From the cell containing the given text, extract its center point as [x, y] coordinate. 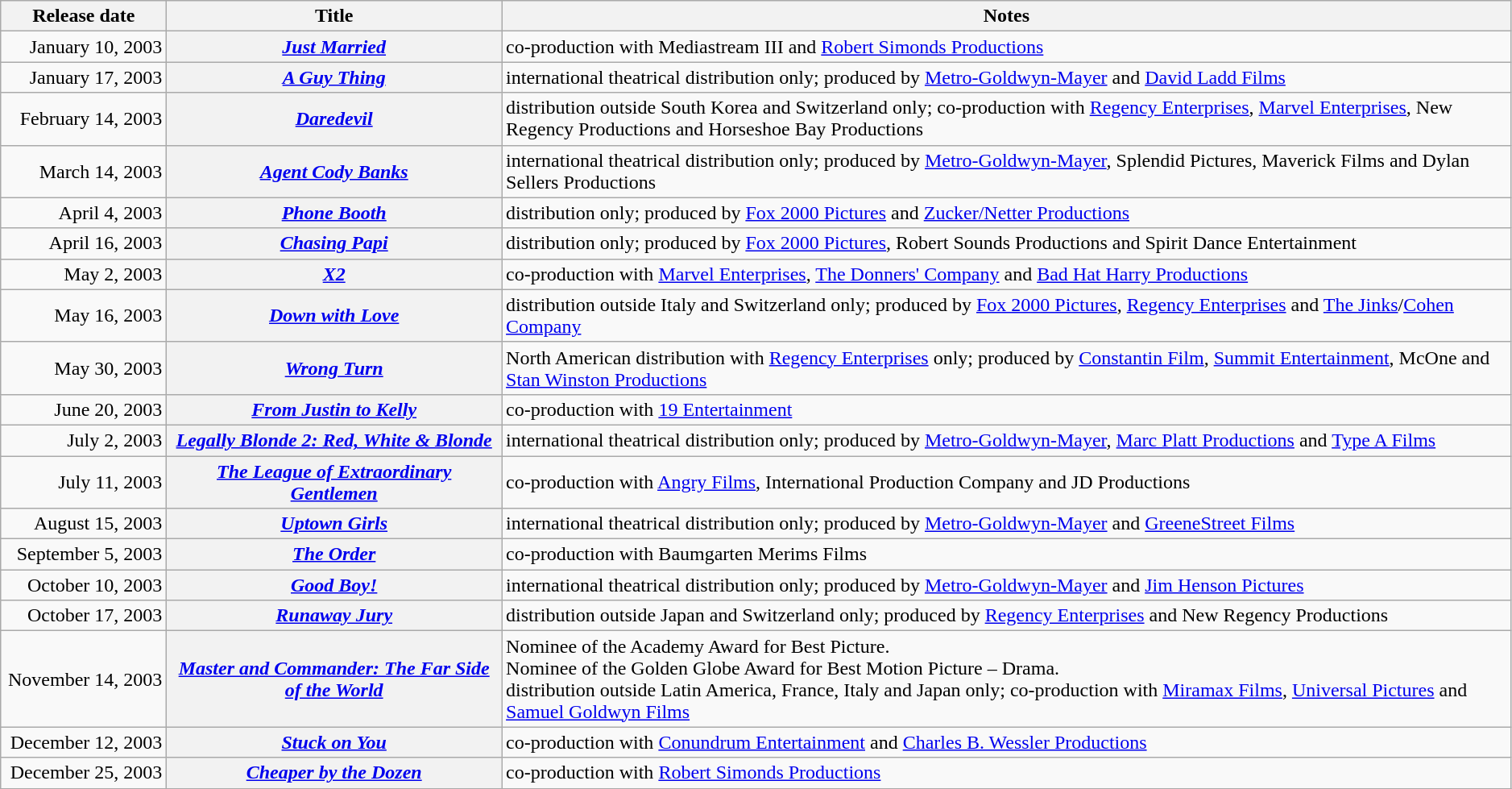
A Guy Thing [334, 77]
Chasing Papi [334, 243]
Phone Booth [334, 213]
co-production with Mediastream III and Robert Simonds Productions [1007, 47]
January 17, 2003 [84, 77]
The Order [334, 554]
November 14, 2003 [84, 679]
distribution outside Japan and Switzerland only; produced by Regency Enterprises and New Regency Productions [1007, 616]
international theatrical distribution only; produced by Metro-Goldwyn-Mayer and GreeneStreet Films [1007, 524]
May 2, 2003 [84, 274]
Stuck on You [334, 742]
July 11, 2003 [84, 482]
Wrong Turn [334, 368]
April 16, 2003 [84, 243]
international theatrical distribution only; produced by Metro-Goldwyn-Mayer, Marc Platt Productions and Type A Films [1007, 440]
March 14, 2003 [84, 171]
May 30, 2003 [84, 368]
May 16, 2003 [84, 316]
September 5, 2003 [84, 554]
October 17, 2003 [84, 616]
October 10, 2003 [84, 585]
Notes [1007, 16]
international theatrical distribution only; produced by Metro-Goldwyn-Mayer and David Ladd Films [1007, 77]
co-production with 19 Entertainment [1007, 409]
January 10, 2003 [84, 47]
co-production with Robert Simonds Productions [1007, 773]
Runaway Jury [334, 616]
December 25, 2003 [84, 773]
June 20, 2003 [84, 409]
Uptown Girls [334, 524]
international theatrical distribution only; produced by Metro-Goldwyn-Mayer, Splendid Pictures, Maverick Films and Dylan Sellers Productions [1007, 171]
distribution only; produced by Fox 2000 Pictures and Zucker/Netter Productions [1007, 213]
Master and Commander: The Far Side of the World [334, 679]
Just Married [334, 47]
co-production with Baumgarten Merims Films [1007, 554]
Down with Love [334, 316]
December 12, 2003 [84, 742]
February 14, 2003 [84, 119]
distribution outside Italy and Switzerland only; produced by Fox 2000 Pictures, Regency Enterprises and The Jinks/Cohen Company [1007, 316]
Daredevil [334, 119]
X2 [334, 274]
distribution only; produced by Fox 2000 Pictures, Robert Sounds Productions and Spirit Dance Entertainment [1007, 243]
Title [334, 16]
Cheaper by the Dozen [334, 773]
Legally Blonde 2: Red, White & Blonde [334, 440]
Release date [84, 16]
international theatrical distribution only; produced by Metro-Goldwyn-Mayer and Jim Henson Pictures [1007, 585]
The League of Extraordinary Gentlemen [334, 482]
April 4, 2003 [84, 213]
co-production with Conundrum Entertainment and Charles B. Wessler Productions [1007, 742]
Agent Cody Banks [334, 171]
From Justin to Kelly [334, 409]
North American distribution with Regency Enterprises only; produced by Constantin Film, Summit Entertainment, McOne and Stan Winston Productions [1007, 368]
July 2, 2003 [84, 440]
August 15, 2003 [84, 524]
co-production with Angry Films, International Production Company and JD Productions [1007, 482]
co-production with Marvel Enterprises, The Donners' Company and Bad Hat Harry Productions [1007, 274]
Good Boy! [334, 585]
